Extract the [X, Y] coordinate from the center of the cell holding the provided text.  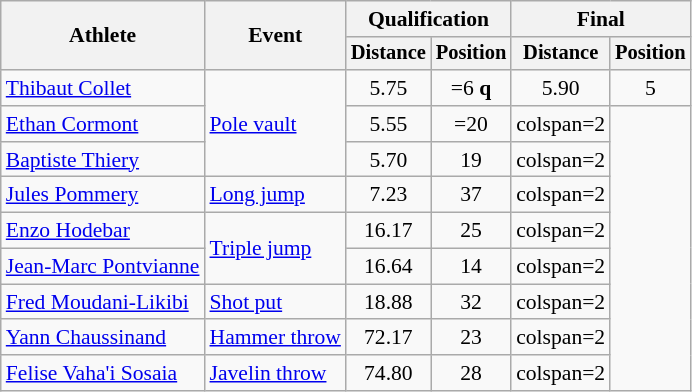
5.90 [560, 88]
72.17 [388, 338]
Javelin throw [274, 373]
=6 q [471, 88]
16.17 [388, 231]
5.55 [388, 124]
7.23 [388, 195]
Jean-Marc Pontvianne [103, 267]
19 [471, 160]
32 [471, 302]
Thibaut Collet [103, 88]
16.64 [388, 267]
23 [471, 338]
37 [471, 195]
Baptiste Thiery [103, 160]
Event [274, 36]
Long jump [274, 195]
Triple jump [274, 248]
18.88 [388, 302]
Enzo Hodebar [103, 231]
Pole vault [274, 124]
Fred Moudani-Likibi [103, 302]
5.75 [388, 88]
Jules Pommery [103, 195]
25 [471, 231]
74.80 [388, 373]
28 [471, 373]
Hammer throw [274, 338]
Felise Vaha'i Sosaia [103, 373]
14 [471, 267]
Yann Chaussinand [103, 338]
Shot put [274, 302]
5.70 [388, 160]
Athlete [103, 36]
=20 [471, 124]
Ethan Cormont [103, 124]
Qualification [428, 19]
5 [650, 88]
Final [600, 19]
